Search for the cell housing the specified text and yield its (x, y) center coordinate. 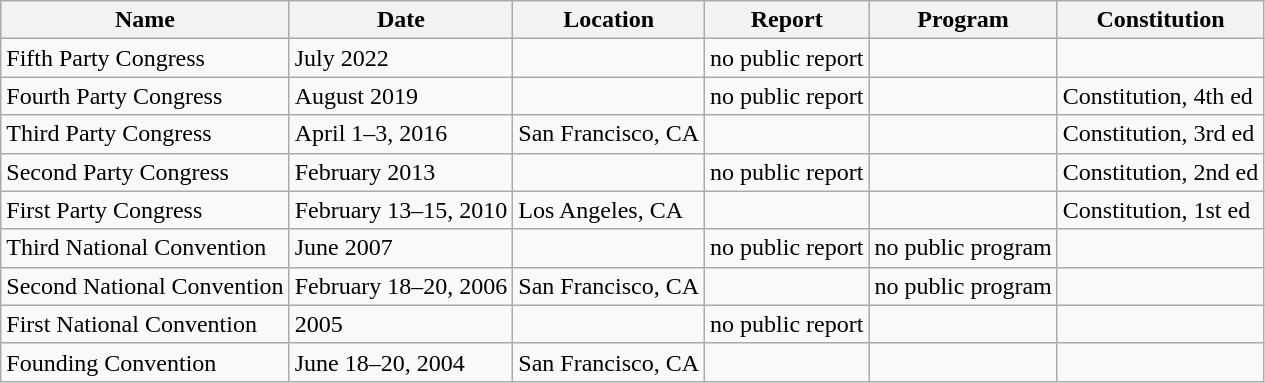
April 1–3, 2016 (401, 134)
2005 (401, 324)
February 13–15, 2010 (401, 210)
June 2007 (401, 248)
August 2019 (401, 96)
Fourth Party Congress (145, 96)
Constitution, 2nd ed (1160, 172)
Report (787, 20)
Name (145, 20)
Fifth Party Congress (145, 58)
February 2013 (401, 172)
Third National Convention (145, 248)
Constitution, 3rd ed (1160, 134)
Los Angeles, CA (609, 210)
June 18–20, 2004 (401, 362)
February 18–20, 2006 (401, 286)
Constitution (1160, 20)
Constitution, 1st ed (1160, 210)
July 2022 (401, 58)
Second National Convention (145, 286)
Location (609, 20)
First National Convention (145, 324)
Program (963, 20)
Third Party Congress (145, 134)
Date (401, 20)
Constitution, 4th ed (1160, 96)
Second Party Congress (145, 172)
Founding Convention (145, 362)
First Party Congress (145, 210)
